Provide the [X, Y] coordinate of the cell's center where the given text is located.  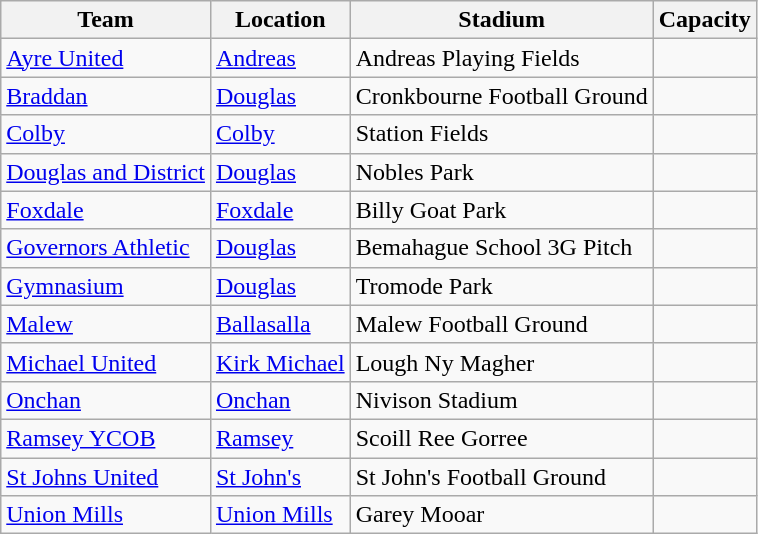
Tromode Park [502, 286]
Nivison Stadium [502, 400]
Kirk Michael [280, 362]
Douglas and District [106, 172]
Garey Mooar [502, 515]
Billy Goat Park [502, 210]
Location [280, 20]
Andreas [280, 58]
Malew Football Ground [502, 324]
Capacity [704, 20]
Malew [106, 324]
Lough Ny Magher [502, 362]
Station Fields [502, 134]
Ramsey [280, 438]
Ballasalla [280, 324]
Andreas Playing Fields [502, 58]
St John's [280, 477]
St John's Football Ground [502, 477]
Team [106, 20]
Ramsey YCOB [106, 438]
Cronkbourne Football Ground [502, 96]
St Johns United [106, 477]
Governors Athletic [106, 248]
Bemahague School 3G Pitch [502, 248]
Ayre United [106, 58]
Scoill Ree Gorree [502, 438]
Gymnasium [106, 286]
Nobles Park [502, 172]
Braddan [106, 96]
Stadium [502, 20]
Michael United [106, 362]
